For the text-containing cell, return its midpoint in [x, y] coordinate format. 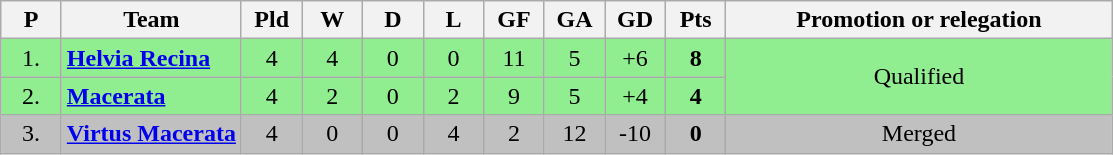
1. [32, 58]
Pts [696, 20]
GF [514, 20]
GA [574, 20]
L [454, 20]
8 [696, 58]
12 [574, 134]
Macerata [151, 96]
Virtus Macerata [151, 134]
D [394, 20]
Helvia Recina [151, 58]
Qualified [919, 77]
P [32, 20]
+6 [636, 58]
3. [32, 134]
2. [32, 96]
Merged [919, 134]
9 [514, 96]
W [332, 20]
11 [514, 58]
Promotion or relegation [919, 20]
Team [151, 20]
GD [636, 20]
Pld [272, 20]
+4 [636, 96]
-10 [636, 134]
